Capture the cell that displays the provided text and extract its (X, Y) central coordinate. 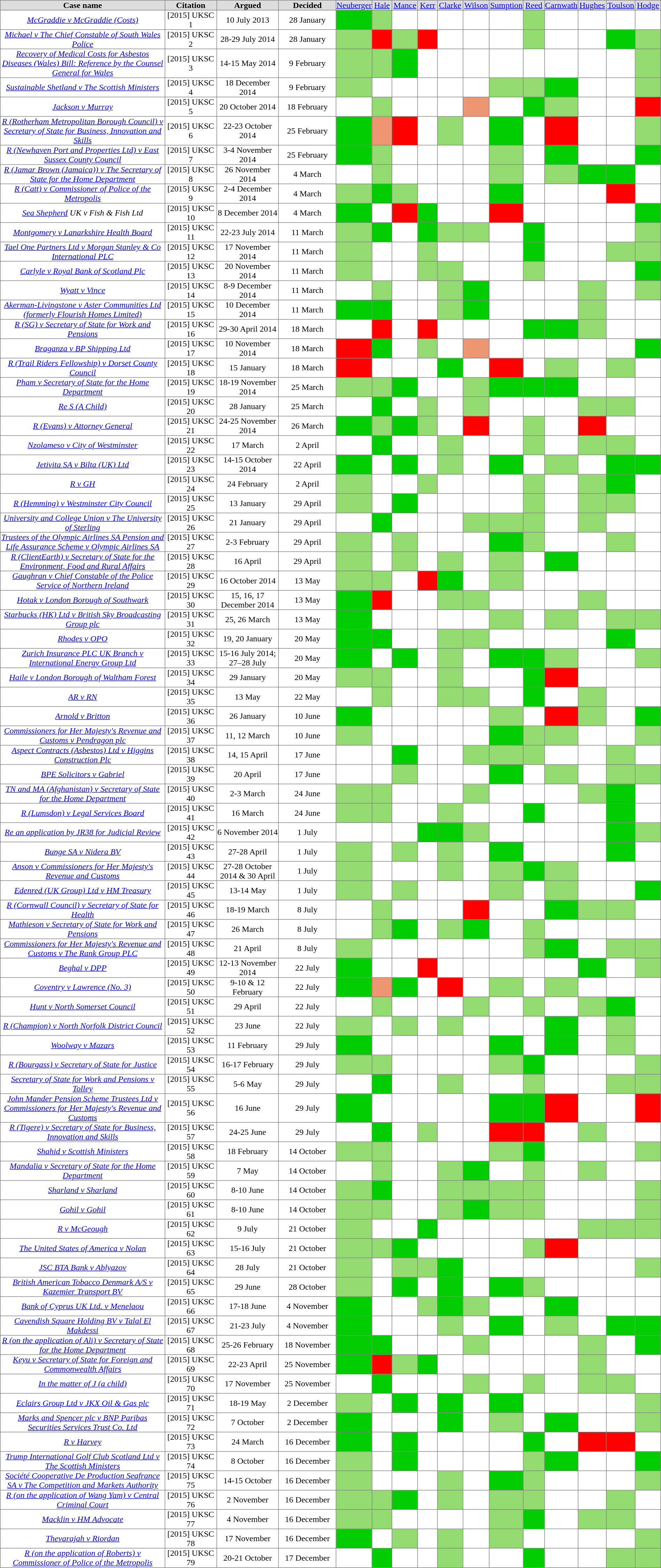
[2015] UKSC 71 (191, 1403)
27-28 April (248, 852)
[2015] UKSC 49 (191, 968)
18 December 2014 (248, 88)
29-30 April 2014 (248, 329)
27-28 October 2014 & 30 April (248, 871)
Sustainable Shetland v The Scottish Ministers (83, 88)
25, 26 March (248, 619)
[2015] UKSC 38 (191, 755)
15, 16, 17 December 2014 (248, 600)
R v McGeough (83, 1229)
[2015] UKSC 76 (191, 1500)
[2015] UKSC 44 (191, 871)
R (on the application of Roberts) v Commissioner of Police of the Metropolis (83, 1558)
[2015] UKSC 19 (191, 387)
[2015] UKSC 14 (191, 291)
Carnwath (561, 5)
28-29 July 2014 (248, 39)
[2015] UKSC 21 (191, 426)
Bank of Cyprus UK Ltd. v Menelaou (83, 1306)
9-10 & 12 February (248, 987)
17-18 June (248, 1306)
Pham v Secretary of State for the Home Department (83, 387)
20-21 October (248, 1558)
3-4 November 2014 (248, 155)
28 July (248, 1268)
14-15 October 2014 (248, 465)
John Mander Pension Scheme Trustees Ltd v Commissioners for Her Majesty's Revenue and Customs (83, 1108)
[2015] UKSC 30 (191, 600)
[2015] UKSC 32 (191, 639)
10 July 2013 (248, 20)
21 January (248, 523)
Secretary of State for Work and Pensions v Tolley (83, 1084)
Anson v Commissioners for Her Majesty's Revenue and Customs (83, 871)
[2015] UKSC 42 (191, 832)
[2015] UKSC 29 (191, 581)
Woolway v Mazars (83, 1045)
7 May (248, 1171)
Shahid v Scottish Ministers (83, 1152)
29 June (248, 1287)
24 February (248, 484)
[2015] UKSC 12 (191, 252)
15-16 July 2014; 27–28 July (248, 658)
R (Trail Riders Fellowship) v Dorset County Council (83, 368)
Kerr (427, 5)
14-15 October (248, 1480)
Marks and Spencer plc v BNP Paribas Securities Services Trust Co. Ltd (83, 1423)
[2015] UKSC 55 (191, 1084)
[2015] UKSC 28 (191, 561)
25-26 February (248, 1345)
Case name (83, 5)
[2015] UKSC 36 (191, 716)
Carlyle v Royal Bank of Scotland Plc (83, 271)
Mandalia v Secretary of State for the Home Department (83, 1171)
Akerman-Livingstone v Aster Communities Ltd (formerly Flourish Homes Limited) (83, 310)
R (Catt) v Commissioner of Police of the Metropolis (83, 194)
R (on the application of Wang Yam) v Central Criminal Court (83, 1500)
[2015] UKSC 53 (191, 1045)
Re S (A Child) (83, 407)
R (Lumsdon) v Legal Services Board (83, 813)
22-23 July 2014 (248, 232)
Decided (307, 5)
R (ClientEarth) v Secretary of State for the Environment, Food and Rural Affairs (83, 561)
16 October 2014 (248, 581)
Hale (382, 5)
[2015] UKSC 43 (191, 852)
[2015] UKSC 50 (191, 987)
[2015] UKSC 57 (191, 1132)
[2015] UKSC 73 (191, 1442)
8 October (248, 1461)
13 January (248, 503)
26 January (248, 716)
R (Evans) v Attorney General (83, 426)
Zurich Insurance PLC UK Branch v International Energy Group Ltd (83, 658)
[2015] UKSC 62 (191, 1229)
Keyu v Secretary of State for Foreign and Commonwealth Affairs (83, 1364)
[2015] UKSC 1 (191, 20)
Mance (405, 5)
Montgomery v Lanarkshire Health Board (83, 232)
The United States of America v Nolan (83, 1248)
[2015] UKSC 68 (191, 1345)
15 January (248, 368)
TN and MA (Afghanistan) v Secretary of State for the Home Department (83, 794)
Société Cooperative De Production Seafrance SA v The Competition and Markets Authority (83, 1480)
[2015] UKSC 25 (191, 503)
14, 15 April (248, 755)
[2015] UKSC 56 (191, 1108)
[2015] UKSC 64 (191, 1268)
[2015] UKSC 10 (191, 213)
Bunge SA v Nidera BV (83, 852)
Aspect Contracts (Asbestos) Ltd v Higgins Construction Plc (83, 755)
2-3 March (248, 794)
[2015] UKSC 5 (191, 107)
In the matter of J (a child) (83, 1384)
[2015] UKSC 17 (191, 348)
18-19 November 2014 (248, 387)
2-3 February (248, 542)
6 November 2014 (248, 832)
8 December 2014 (248, 213)
[2015] UKSC 8 (191, 174)
Cavendish Square Holding BV v Talal El Makdessi (83, 1326)
[2015] UKSC 72 (191, 1423)
22-23 October 2014 (248, 131)
17 March (248, 445)
Macklin v HM Advocate (83, 1519)
[2015] UKSC 51 (191, 1007)
24-25 November 2014 (248, 426)
Sea Shepherd UK v Fish & Fish Ltd (83, 213)
R (Tigere) v Secretary of State for Business, Innovation and Skills (83, 1132)
[2015] UKSC 60 (191, 1190)
[2015] UKSC 35 (191, 697)
[2015] UKSC 77 (191, 1519)
Gohil v Gohil (83, 1209)
R (SG) v Secretary of State for Work and Pensions (83, 329)
[2015] UKSC 74 (191, 1461)
Commissioners for Her Majesty's Revenue and Customs v The Rank Group PLC (83, 949)
[2015] UKSC 69 (191, 1364)
R v GH (83, 484)
Trump International Golf Club Scotland Ltd v The Scottish Ministers (83, 1461)
17 December (307, 1558)
Hodge (648, 5)
[2015] UKSC 66 (191, 1306)
[2015] UKSC 46 (191, 910)
18-19 March (248, 910)
[2015] UKSC 65 (191, 1287)
15-16 July (248, 1248)
Eclairs Group Ltd v JKX Oil & Gas plc (83, 1403)
AR v RN (83, 697)
[2015] UKSC 24 (191, 484)
Thevarajah v Riordan (83, 1539)
[2015] UKSC 48 (191, 949)
Haile v London Borough of Waltham Forest (83, 678)
[2015] UKSC 58 (191, 1152)
Reed (534, 5)
[2015] UKSC 40 (191, 794)
29 January (248, 678)
11 February (248, 1045)
11, 12 March (248, 736)
[2015] UKSC 37 (191, 736)
[2015] UKSC 59 (191, 1171)
Hughes (592, 5)
[2015] UKSC 78 (191, 1539)
Jetivita SA v Bilta (UK) Ltd (83, 465)
[2015] UKSC 52 (191, 1026)
[2015] UKSC 2 (191, 39)
Mathieson v Secretary of State for Work and Pensions (83, 929)
Tael One Partners Ltd v Morgan Stanley & Co International PLC (83, 252)
Hunt v North Somerset Council (83, 1007)
Sharland v Sharland (83, 1190)
Recovery of Medical Costs for Asbestos Diseases (Wales) Bill: Reference by the Counsel General for Wales (83, 63)
Argued (248, 5)
[2015] UKSC 27 (191, 542)
Clarke (450, 5)
[2015] UKSC 16 (191, 329)
[2015] UKSC 47 (191, 929)
10 November 2014 (248, 348)
22 May (307, 697)
[2015] UKSC 39 (191, 774)
R (Rotherham Metropolitan Borough Council) v Secretary of State for Business, Innovation and Skills (83, 131)
[2015] UKSC 18 (191, 368)
Neuberger (354, 5)
12-13 November 2014 (248, 968)
20 November 2014 (248, 271)
[2015] UKSC 33 (191, 658)
22 April (307, 465)
[2015] UKSC 45 (191, 890)
16 March (248, 813)
[2015] UKSC 34 (191, 678)
10 December 2014 (248, 310)
[2015] UKSC 15 (191, 310)
[2015] UKSC 4 (191, 88)
13-14 May (248, 890)
14-15 May 2014 (248, 63)
Michael v The Chief Constable of South Wales Police (83, 39)
17 November 2014 (248, 252)
8-9 December 2014 (248, 291)
[2015] UKSC 9 (191, 194)
Sumption (506, 5)
18 November (307, 1345)
[2015] UKSC 63 (191, 1248)
[2015] UKSC 23 (191, 465)
24 March (248, 1442)
28 October (307, 1287)
16-17 February (248, 1065)
[2015] UKSC 11 (191, 232)
[2015] UKSC 31 (191, 619)
23 June (248, 1026)
[2015] UKSC 79 (191, 1558)
JSC BTA Bank v Ablyazov (83, 1268)
McGraddie v McGraddie (Costs) (83, 20)
[2015] UKSC 26 (191, 523)
British American Tobacco Denmark A/S v Kazemier Transport BV (83, 1287)
Re an application by JR38 for Judicial Review (83, 832)
Coventry v Lawrence (No. 3) (83, 987)
Hotak v London Borough of Southwark (83, 600)
Nzolameso v City of Westminster (83, 445)
R (Champion) v North Norfolk District Council (83, 1026)
R (on the application of Ali) v Secretary of State for the Home Department (83, 1345)
Beghal v DPP (83, 968)
[2015] UKSC 13 (191, 271)
R v Harvey (83, 1442)
[2015] UKSC 41 (191, 813)
Wyatt v Vince (83, 291)
R (Jamar Brown (Jamaica)) v The Secretary of State for the Home Department (83, 174)
Starbucks (HK) Ltd v British Sky Broadcasting Group plc (83, 619)
19, 20 January (248, 639)
Rhodes v OPO (83, 639)
Commissioners for Her Majesty's Revenue and Customs v Pendragon plc (83, 736)
R (Bourgass) v Secretary of State for Justice (83, 1065)
16 April (248, 561)
20 April (248, 774)
[2015] UKSC 70 (191, 1384)
[2015] UKSC 20 (191, 407)
University and College Union v The University of Sterling (83, 523)
BPE Solicitors v Gabriel (83, 774)
R (Cornwall Council) v Secretary of State for Health (83, 910)
[2015] UKSC 7 (191, 155)
R (Hemming) v Westminster City Council (83, 503)
[2015] UKSC 54 (191, 1065)
18-19 May (248, 1403)
2 November (248, 1500)
[2015] UKSC 75 (191, 1480)
7 October (248, 1423)
5-6 May (248, 1084)
Edenred (UK Group) Ltd v HM Treasury (83, 890)
9 July (248, 1229)
Toulson (621, 5)
[2015] UKSC 61 (191, 1209)
21 April (248, 949)
R (Newhaven Port and Properties Ltd) v East Sussex County Council (83, 155)
16 June (248, 1108)
Wilson (476, 5)
Citation (191, 5)
20 October 2014 (248, 107)
26 November 2014 (248, 174)
Jackson v Murray (83, 107)
Trustees of the Olympic Airlines SA Pension and Life Assurance Scheme v Olympic Airlines SA (83, 542)
22-23 April (248, 1364)
[2015] UKSC 6 (191, 131)
2-4 December 2014 (248, 194)
21-23 July (248, 1326)
24-25 June (248, 1132)
Arnold v Britton (83, 716)
[2015] UKSC 67 (191, 1326)
Braganza v BP Shipping Ltd (83, 348)
Gaughran v Chief Constable of the Police Service of Northern Ireland (83, 581)
[2015] UKSC 3 (191, 63)
[2015] UKSC 22 (191, 445)
